From the cell containing the given text, extract its center point as (x, y) coordinate. 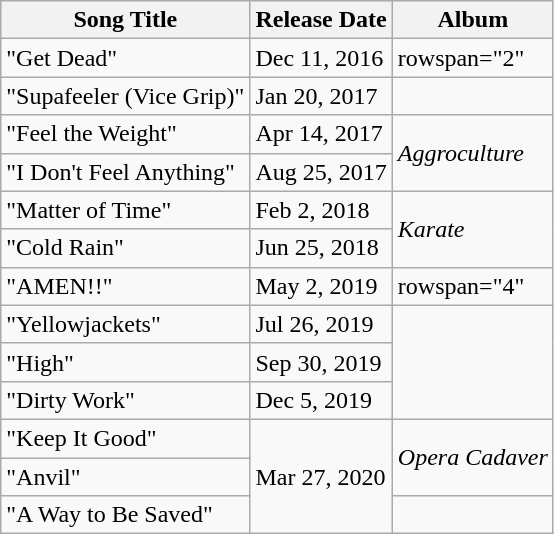
"Dirty Work" (126, 400)
Opera Cadaver (472, 457)
Jul 26, 2019 (321, 324)
"A Way to Be Saved" (126, 515)
Dec 11, 2016 (321, 58)
"Feel the Weight" (126, 134)
Karate (472, 229)
"Anvil" (126, 477)
rowspan="4" (472, 286)
"AMEN!!" (126, 286)
Aug 25, 2017 (321, 172)
"Supafeeler (Vice Grip)" (126, 96)
"Matter of Time" (126, 210)
Mar 27, 2020 (321, 476)
"Keep It Good" (126, 438)
Sep 30, 2019 (321, 362)
rowspan="2" (472, 58)
"Yellowjackets" (126, 324)
Aggroculture (472, 153)
Dec 5, 2019 (321, 400)
"Get Dead" (126, 58)
May 2, 2019 (321, 286)
Release Date (321, 20)
"I Don't Feel Anything" (126, 172)
Album (472, 20)
"Cold Rain" (126, 248)
Song Title (126, 20)
Jun 25, 2018 (321, 248)
Feb 2, 2018 (321, 210)
Apr 14, 2017 (321, 134)
"High" (126, 362)
Jan 20, 2017 (321, 96)
